Return [X, Y] of the center of cell containing provided text 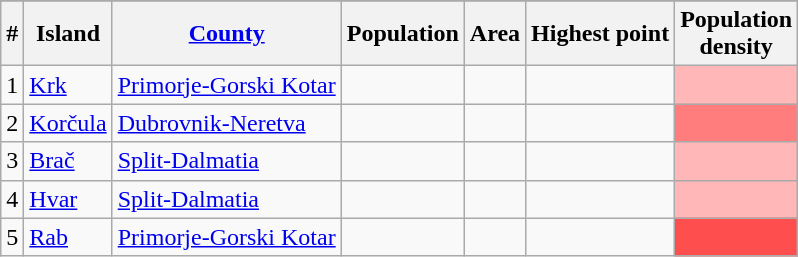
Brač [68, 161]
# [12, 34]
Dubrovnik-Neretva [226, 123]
5 [12, 237]
Island [68, 34]
County [226, 34]
2 [12, 123]
Rab [68, 237]
Population [402, 34]
3 [12, 161]
Krk [68, 85]
1 [12, 85]
Area [494, 34]
4 [12, 199]
Populationdensity [736, 34]
Hvar [68, 199]
Highest point [600, 34]
Korčula [68, 123]
